Return [x, y] of the center of cell containing provided text 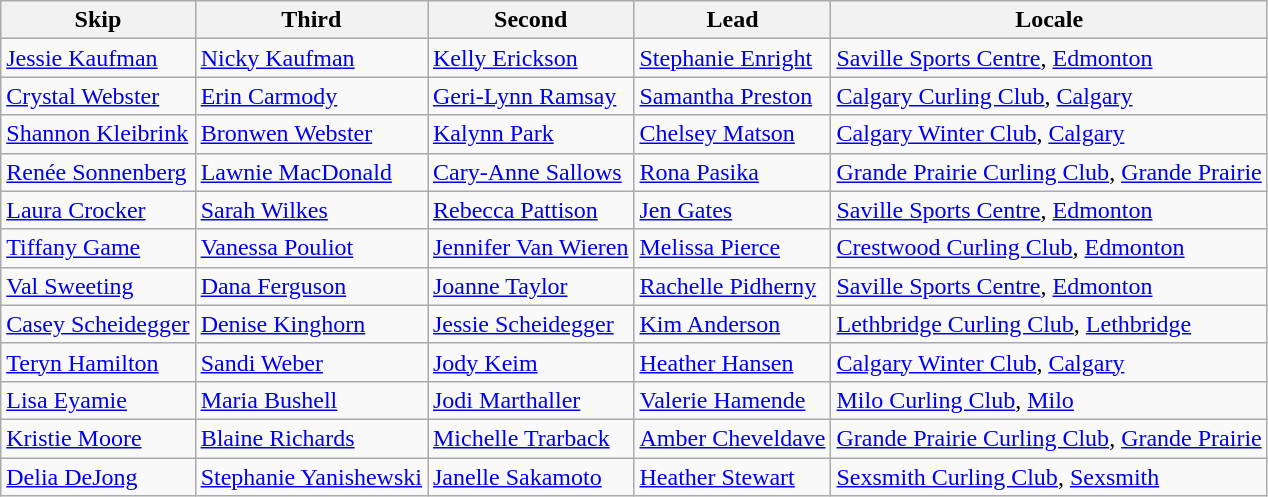
Laura Crocker [98, 210]
Delia DeJong [98, 477]
Jennifer Van Wieren [531, 248]
Kristie Moore [98, 438]
Jessie Kaufman [98, 58]
Val Sweeting [98, 286]
Amber Cheveldave [732, 438]
Stephanie Yanishewski [311, 477]
Calgary Curling Club, Calgary [1049, 96]
Sarah Wilkes [311, 210]
Michelle Trarback [531, 438]
Jody Keim [531, 362]
Denise Kinghorn [311, 324]
Rachelle Pidherny [732, 286]
Chelsey Matson [732, 134]
Kelly Erickson [531, 58]
Geri-Lynn Ramsay [531, 96]
Samantha Preston [732, 96]
Janelle Sakamoto [531, 477]
Locale [1049, 20]
Erin Carmody [311, 96]
Milo Curling Club, Milo [1049, 400]
Kim Anderson [732, 324]
Bronwen Webster [311, 134]
Casey Scheidegger [98, 324]
Rona Pasika [732, 172]
Lisa Eyamie [98, 400]
Tiffany Game [98, 248]
Crystal Webster [98, 96]
Crestwood Curling Club, Edmonton [1049, 248]
Vanessa Pouliot [311, 248]
Lethbridge Curling Club, Lethbridge [1049, 324]
Cary-Anne Sallows [531, 172]
Lawnie MacDonald [311, 172]
Teryn Hamilton [98, 362]
Maria Bushell [311, 400]
Dana Ferguson [311, 286]
Third [311, 20]
Valerie Hamende [732, 400]
Heather Stewart [732, 477]
Joanne Taylor [531, 286]
Jen Gates [732, 210]
Jodi Marthaller [531, 400]
Sandi Weber [311, 362]
Second [531, 20]
Lead [732, 20]
Blaine Richards [311, 438]
Sexsmith Curling Club, Sexsmith [1049, 477]
Skip [98, 20]
Kalynn Park [531, 134]
Renée Sonnenberg [98, 172]
Rebecca Pattison [531, 210]
Shannon Kleibrink [98, 134]
Stephanie Enright [732, 58]
Heather Hansen [732, 362]
Nicky Kaufman [311, 58]
Melissa Pierce [732, 248]
Jessie Scheidegger [531, 324]
